Detect which cell encompasses the target text, then output its [X, Y] center coordinate. 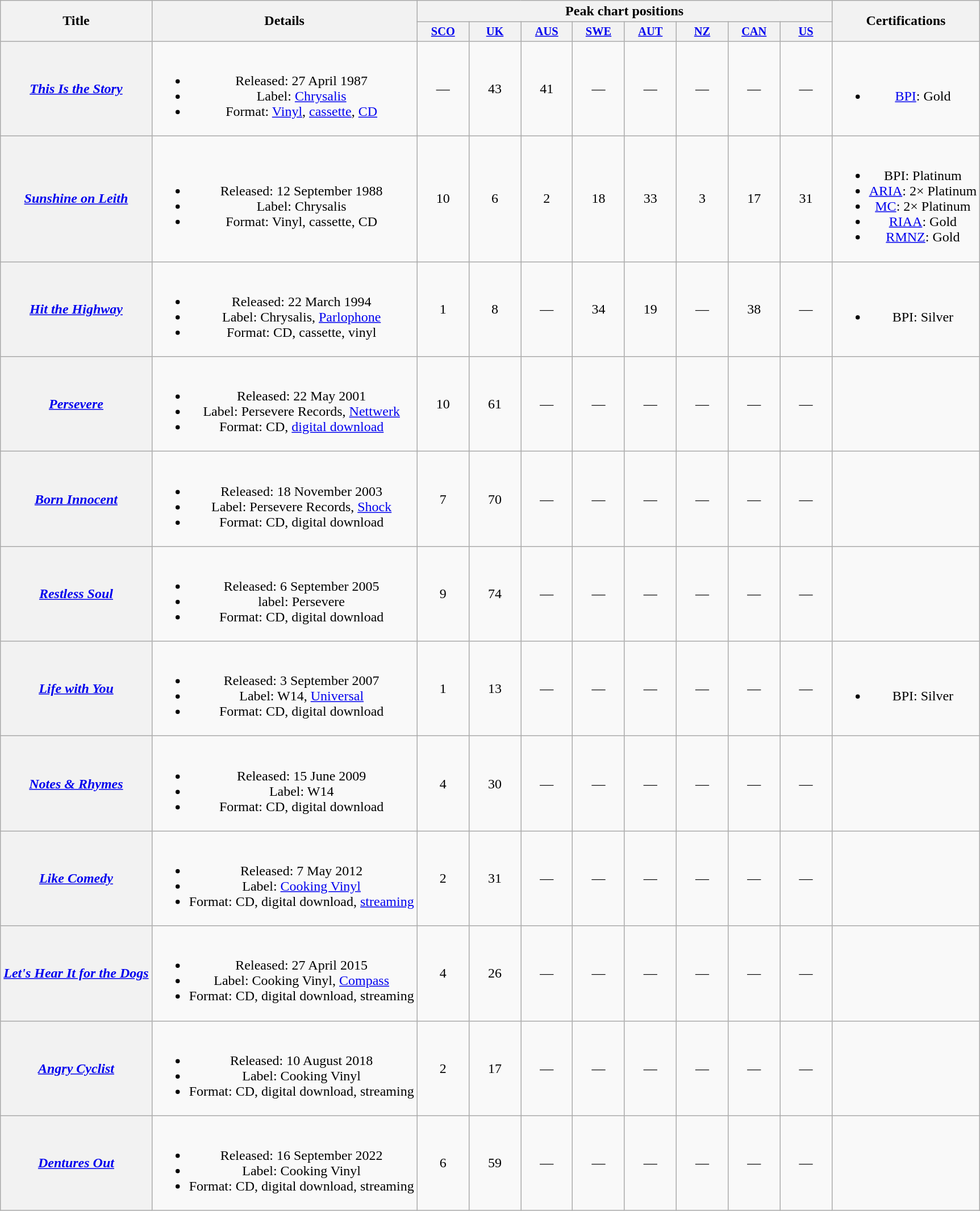
Released: 7 May 2012Label: Cooking VinylFormat: CD, digital download, streaming [284, 878]
74 [494, 594]
CAN [754, 32]
Dentures Out [76, 1163]
Life with You [76, 688]
61 [494, 404]
Released: 3 September 2007Label: W14, UniversalFormat: CD, digital download [284, 688]
Released: 18 November 2003Label: Persevere Records, ShockFormat: CD, digital download [284, 499]
3 [702, 199]
41 [547, 89]
Sunshine on Leith [76, 199]
NZ [702, 32]
UK [494, 32]
Angry Cyclist [76, 1068]
8 [494, 309]
Title [76, 21]
Released: 27 April 1987Label: ChrysalisFormat: Vinyl, cassette, CD [284, 89]
Certifications [906, 21]
Born Innocent [76, 499]
SWE [599, 32]
SCO [443, 32]
9 [443, 594]
18 [599, 199]
Released: 22 March 1994Label: Chrysalis, ParlophoneFormat: CD, cassette, vinyl [284, 309]
This Is the Story [76, 89]
Released: 27 April 2015Label: Cooking Vinyl, CompassFormat: CD, digital download, streaming [284, 974]
13 [494, 688]
AUS [547, 32]
Persevere [76, 404]
26 [494, 974]
Released: 10 August 2018Label: Cooking VinylFormat: CD, digital download, streaming [284, 1068]
30 [494, 784]
Notes & Rhymes [76, 784]
Released: 12 September 1988Label: ChrysalisFormat: Vinyl, cassette, CD [284, 199]
Like Comedy [76, 878]
US [806, 32]
Let's Hear It for the Dogs [76, 974]
Released: 15 June 2009Label: W14Format: CD, digital download [284, 784]
Released: 16 September 2022Label: Cooking VinylFormat: CD, digital download, streaming [284, 1163]
Details [284, 21]
33 [650, 199]
Hit the Highway [76, 309]
BPI: PlatinumARIA: 2× PlatinumMC: 2× PlatinumRIAA: GoldRMNZ: Gold [906, 199]
Released: 6 September 2005label: PersevereFormat: CD, digital download [284, 594]
Released: 22 May 2001Label: Persevere Records, NettwerkFormat: CD, digital download [284, 404]
7 [443, 499]
43 [494, 89]
Restless Soul [76, 594]
19 [650, 309]
Peak chart positions [624, 11]
38 [754, 309]
59 [494, 1163]
34 [599, 309]
AUT [650, 32]
BPI: Gold [906, 89]
70 [494, 499]
